Determine the [X, Y] coordinate at the center of the cell enclosing the given text.  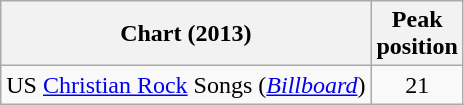
Peakposition [417, 34]
US Christian Rock Songs (Billboard) [186, 85]
Chart (2013) [186, 34]
21 [417, 85]
